Find where the given text appears and provide that cell's center as [X, Y] coordinate. 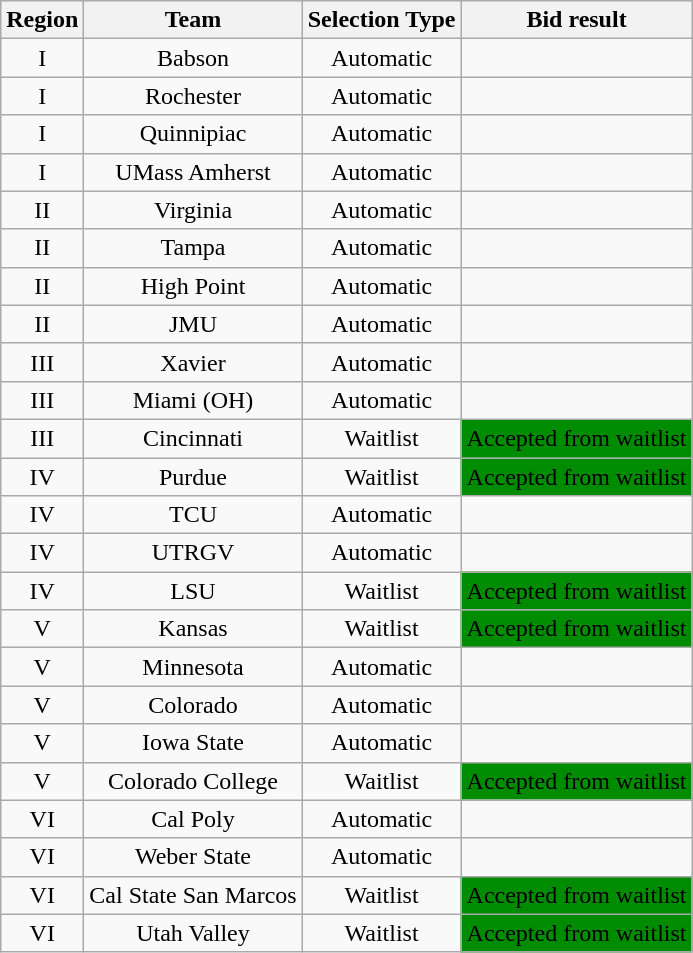
Rochester [193, 96]
JMU [193, 324]
UTRGV [193, 553]
Cal Poly [193, 819]
Babson [193, 58]
Colorado College [193, 781]
Utah Valley [193, 933]
Virginia [193, 210]
Purdue [193, 477]
Iowa State [193, 743]
Cal State San Marcos [193, 895]
Tampa [193, 248]
TCU [193, 515]
Team [193, 20]
Colorado [193, 705]
UMass Amherst [193, 172]
Minnesota [193, 667]
Weber State [193, 857]
Xavier [193, 362]
LSU [193, 591]
Bid result [576, 20]
Miami (OH) [193, 400]
Cincinnati [193, 438]
Selection Type [382, 20]
High Point [193, 286]
Kansas [193, 629]
Quinnipiac [193, 134]
Region [42, 20]
